Search for the cell housing the specified text and yield its [x, y] center coordinate. 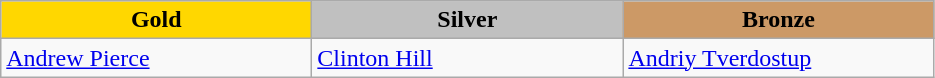
Clinton Hill [468, 58]
Silver [468, 20]
Andrew Pierce [156, 58]
Bronze [778, 20]
Andriy Tverdostup [778, 58]
Gold [156, 20]
